Return [x, y] of the center of cell containing provided text 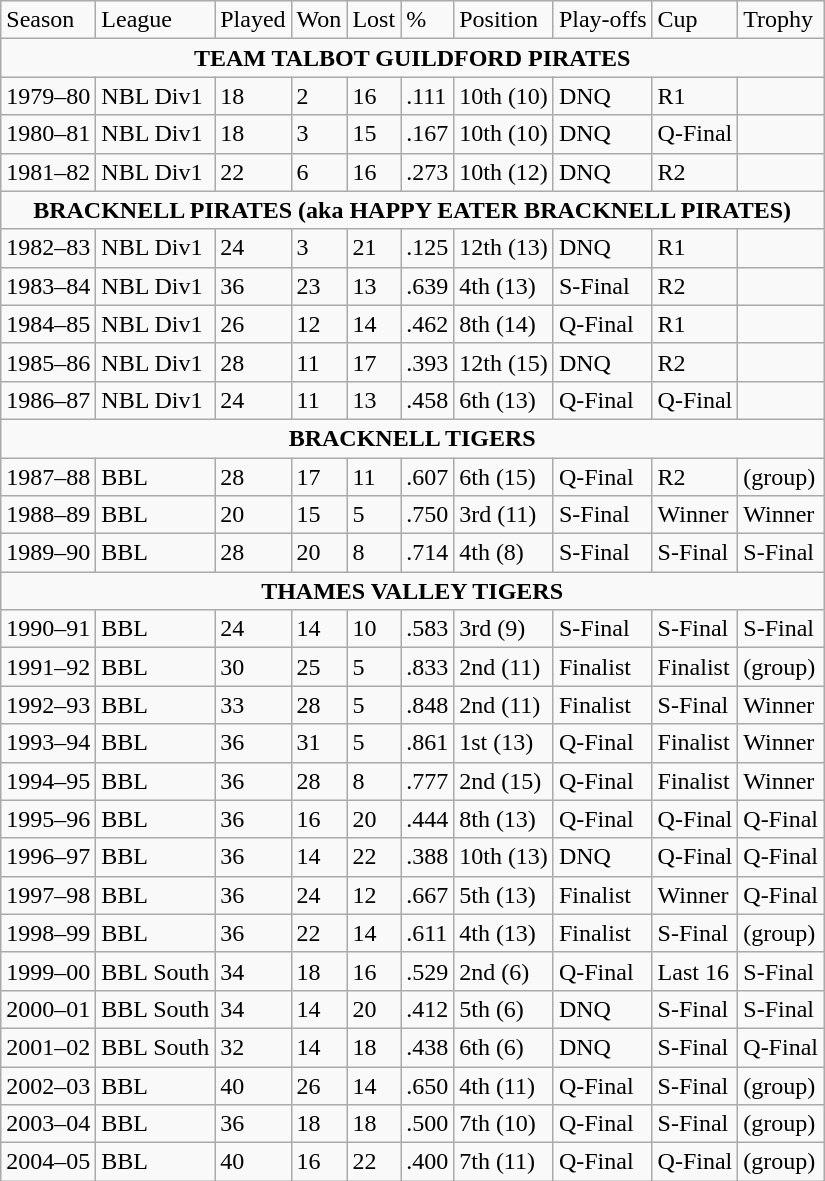
1982–83 [48, 248]
8th (13) [504, 819]
.650 [428, 1085]
.639 [428, 286]
1999–00 [48, 971]
.750 [428, 515]
Position [504, 20]
30 [253, 667]
1998–99 [48, 933]
1990–91 [48, 629]
5th (6) [504, 1009]
2003–04 [48, 1124]
Lost [374, 20]
1981–82 [48, 172]
% [428, 20]
.167 [428, 134]
.667 [428, 895]
Season [48, 20]
1992–93 [48, 705]
.529 [428, 971]
.412 [428, 1009]
12th (15) [504, 362]
Play-offs [602, 20]
10th (13) [504, 857]
3rd (9) [504, 629]
1997–98 [48, 895]
.861 [428, 743]
TEAM TALBOT GUILDFORD PIRATES [412, 58]
10 [374, 629]
2000–01 [48, 1009]
.500 [428, 1124]
.438 [428, 1047]
.444 [428, 819]
.400 [428, 1162]
.611 [428, 933]
5th (13) [504, 895]
1993–94 [48, 743]
.111 [428, 96]
1989–90 [48, 553]
.607 [428, 477]
23 [319, 286]
1979–80 [48, 96]
BRACKNELL TIGERS [412, 438]
League [156, 20]
6 [319, 172]
6th (15) [504, 477]
8th (14) [504, 324]
.777 [428, 781]
1986–87 [48, 400]
Won [319, 20]
1991–92 [48, 667]
4th (8) [504, 553]
.848 [428, 705]
2nd (6) [504, 971]
.388 [428, 857]
2001–02 [48, 1047]
4th (11) [504, 1085]
1987–88 [48, 477]
Cup [695, 20]
2nd (15) [504, 781]
1995–96 [48, 819]
32 [253, 1047]
2 [319, 96]
1996–97 [48, 857]
.714 [428, 553]
7th (11) [504, 1162]
THAMES VALLEY TIGERS [412, 591]
.833 [428, 667]
Last 16 [695, 971]
.125 [428, 248]
6th (13) [504, 400]
25 [319, 667]
6th (6) [504, 1047]
1st (13) [504, 743]
33 [253, 705]
1985–86 [48, 362]
7th (10) [504, 1124]
1984–85 [48, 324]
.583 [428, 629]
.462 [428, 324]
Trophy [781, 20]
3rd (11) [504, 515]
.458 [428, 400]
31 [319, 743]
1994–95 [48, 781]
2002–03 [48, 1085]
21 [374, 248]
10th (12) [504, 172]
1988–89 [48, 515]
2004–05 [48, 1162]
12th (13) [504, 248]
Played [253, 20]
.273 [428, 172]
1983–84 [48, 286]
1980–81 [48, 134]
BRACKNELL PIRATES (aka HAPPY EATER BRACKNELL PIRATES) [412, 210]
.393 [428, 362]
